Extract the (x, y) coordinate from the center of the cell holding the provided text.  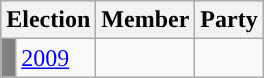
Party (229, 20)
Election (48, 20)
Member (146, 20)
2009 (56, 58)
